Return [X, Y] of the center of cell containing provided text 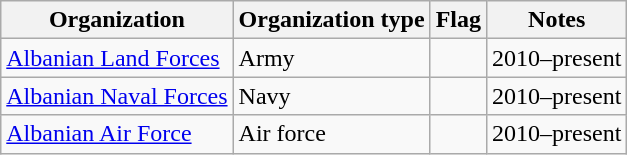
Army [332, 58]
Albanian Land Forces [117, 58]
Albanian Naval Forces [117, 96]
Organization [117, 20]
Organization type [332, 20]
Navy [332, 96]
Flag [458, 20]
Air force [332, 134]
Notes [557, 20]
Albanian Air Force [117, 134]
